Extract the (X, Y) coordinate from the center of the cell holding the provided text.  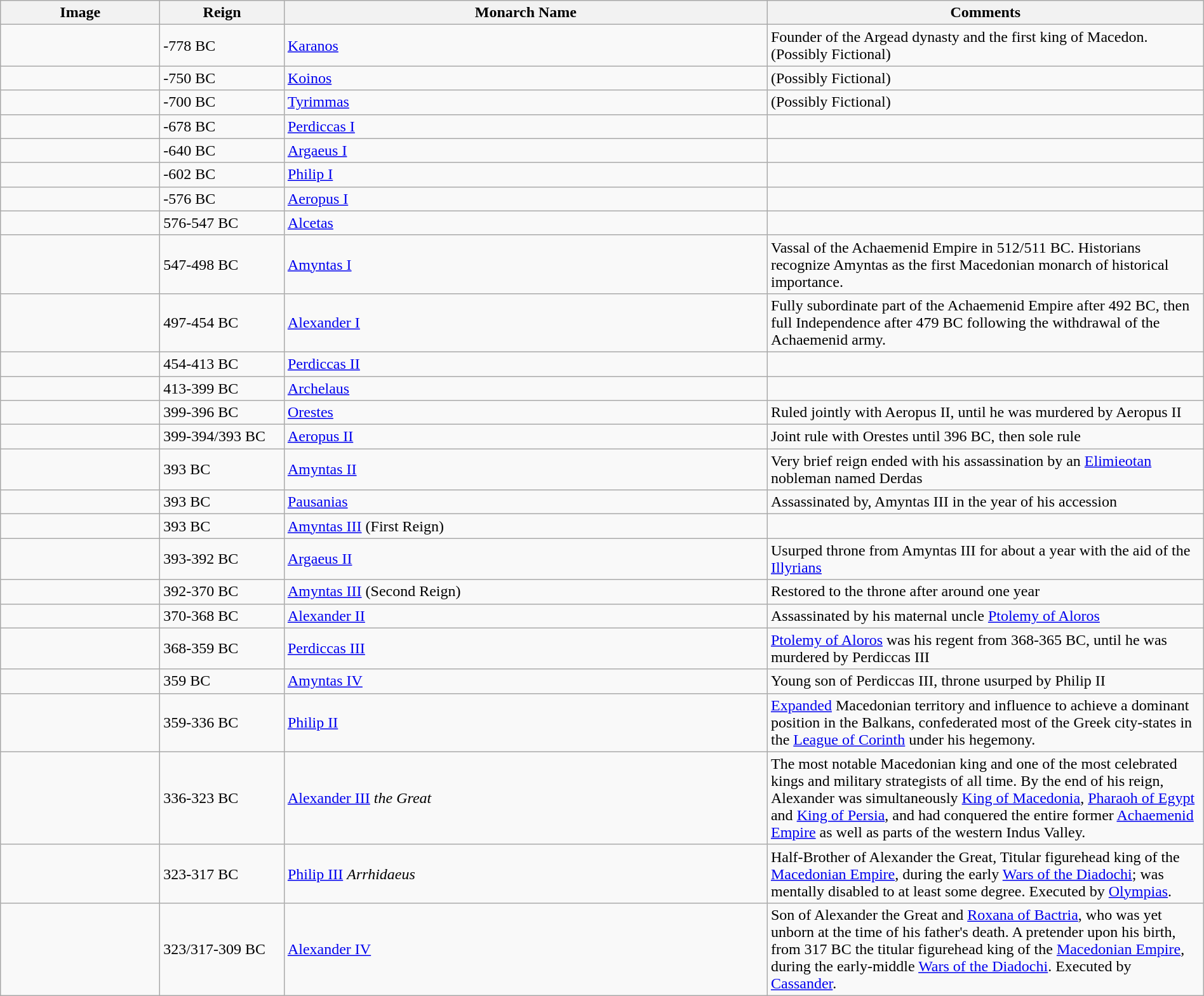
Argaeus I (526, 150)
Amyntas III (Second Reign) (526, 592)
454-413 BC (222, 364)
497-454 BC (222, 322)
Alexander IV (526, 949)
323/317-309 BC (222, 949)
Perdiccas I (526, 126)
Argaeus II (526, 559)
Vassal of the Achaemenid Empire in 512/511 BC. Historians recognize Amyntas as the first Macedonian monarch of historical importance. (986, 264)
Amyntas IV (526, 681)
Comments (986, 13)
Perdiccas III (526, 649)
Alexander III the Great (526, 798)
399-394/393 BC (222, 437)
Ruled jointly with Aeropus II, until he was murdered by Aeropus II (986, 413)
-576 BC (222, 199)
Alexander I (526, 322)
323-317 BC (222, 873)
Pausanias (526, 502)
Restored to the throne after around one year (986, 592)
-700 BC (222, 102)
Perdiccas II (526, 364)
Koinos (526, 78)
Monarch Name (526, 13)
Alexander II (526, 616)
Joint rule with Orestes until 396 BC, then sole rule (986, 437)
399-396 BC (222, 413)
Philip I (526, 175)
Founder of the Argead dynasty and the first king of Macedon. (Possibly Fictional) (986, 46)
336-323 BC (222, 798)
Archelaus (526, 388)
Fully subordinate part of the Achaemenid Empire after 492 BC, then full Independence after 479 BC following the withdrawal of the Achaemenid army. (986, 322)
Amyntas III (First Reign) (526, 526)
576-547 BC (222, 223)
359 BC (222, 681)
Karanos (526, 46)
Reign (222, 13)
-750 BC (222, 78)
-640 BC (222, 150)
359-336 BC (222, 722)
Young son of Perdiccas III, throne usurped by Philip II (986, 681)
-678 BC (222, 126)
Philip II (526, 722)
-778 BC (222, 46)
-602 BC (222, 175)
Assassinated by, Amyntas III in the year of his accession (986, 502)
Amyntas II (526, 470)
Tyrimmas (526, 102)
Orestes (526, 413)
Alcetas (526, 223)
393-392 BC (222, 559)
Philip III Arrhidaeus (526, 873)
Image (80, 13)
Aeropus II (526, 437)
Aeropus I (526, 199)
Ptolemy of Aloros was his regent from 368-365 BC, until he was murdered by Perdiccas III (986, 649)
Usurped throne from Amyntas III for about a year with the aid of the Illyrians (986, 559)
370-368 BC (222, 616)
392-370 BC (222, 592)
Assassinated by his maternal uncle Ptolemy of Aloros (986, 616)
368-359 BC (222, 649)
Very brief reign ended with his assassination by an Elimieotan nobleman named Derdas (986, 470)
547-498 BC (222, 264)
Amyntas I (526, 264)
413-399 BC (222, 388)
